Capture the cell that displays the provided text and extract its [X, Y] central coordinate. 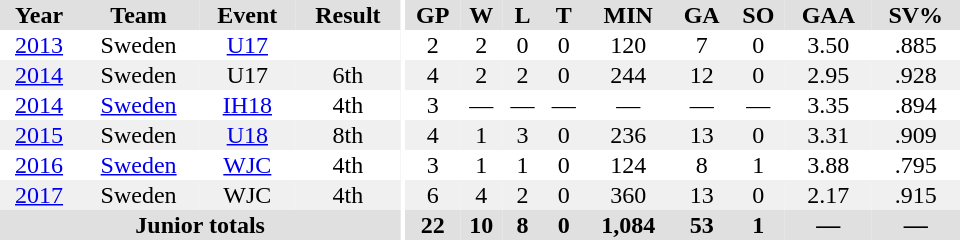
Result [348, 15]
10 [480, 225]
Team [138, 15]
3.88 [828, 165]
2013 [39, 45]
3.50 [828, 45]
.928 [916, 75]
6 [433, 195]
244 [628, 75]
GA [702, 15]
7 [702, 45]
8th [348, 135]
.885 [916, 45]
12 [702, 75]
Event [247, 15]
53 [702, 225]
GAA [828, 15]
120 [628, 45]
2016 [39, 165]
Year [39, 15]
Junior totals [200, 225]
.915 [916, 195]
360 [628, 195]
2015 [39, 135]
236 [628, 135]
GP [433, 15]
2.95 [828, 75]
2.17 [828, 195]
U18 [247, 135]
.894 [916, 105]
MIN [628, 15]
W [480, 15]
L [522, 15]
SO [759, 15]
.795 [916, 165]
T [564, 15]
3.35 [828, 105]
22 [433, 225]
124 [628, 165]
6th [348, 75]
SV% [916, 15]
2017 [39, 195]
3.31 [828, 135]
.909 [916, 135]
1,084 [628, 225]
IH18 [247, 105]
